Scan for the cell matching the given text and deliver its (x, y) coordinate at center. 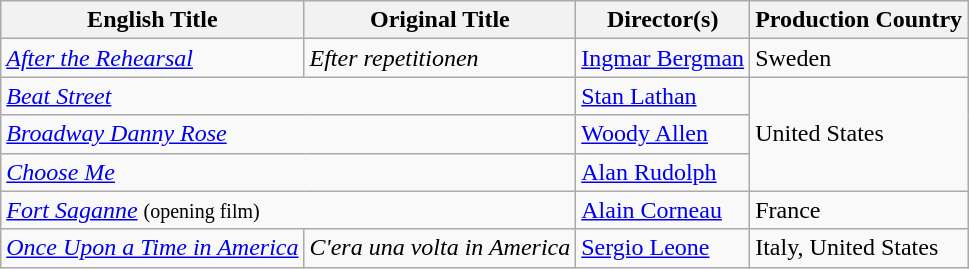
Sergio Leone (663, 248)
After the Rehearsal (152, 58)
Once Upon a Time in America (152, 248)
Production Country (859, 20)
Broadway Danny Rose (288, 134)
Fort Saganne (opening film) (288, 210)
Original Title (440, 20)
United States (859, 134)
Choose Me (288, 172)
Stan Lathan (663, 96)
France (859, 210)
Italy, United States (859, 248)
Efter repetitionen (440, 58)
Beat Street (288, 96)
Alan Rudolph (663, 172)
English Title (152, 20)
Alain Corneau (663, 210)
C'era una volta in America (440, 248)
Sweden (859, 58)
Director(s) (663, 20)
Woody Allen (663, 134)
Ingmar Bergman (663, 58)
